Determine the [x, y] coordinate at the center of the cell enclosing the given text.  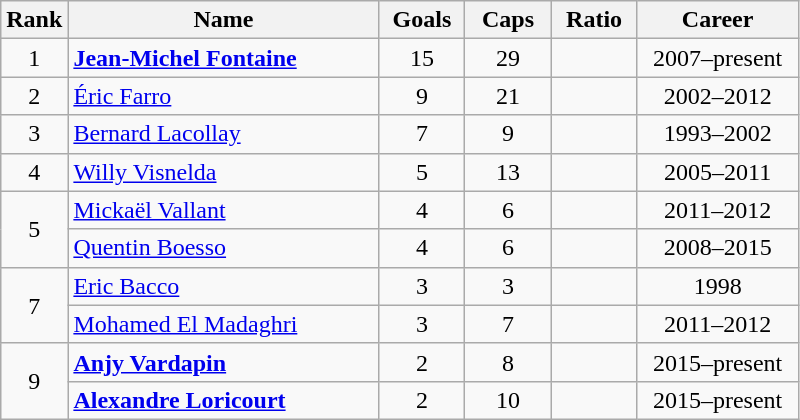
Ratio [594, 20]
29 [508, 58]
Mickaël Vallant [224, 210]
Career [718, 20]
Name [224, 20]
Alexandre Loricourt [224, 400]
15 [422, 58]
1998 [718, 286]
10 [508, 400]
Willy Visnelda [224, 172]
1993–2002 [718, 134]
2007–present [718, 58]
8 [508, 362]
1 [34, 58]
2008–2015 [718, 248]
2005–2011 [718, 172]
Jean-Michel Fontaine [224, 58]
Éric Farro [224, 96]
2002–2012 [718, 96]
Rank [34, 20]
13 [508, 172]
Bernard Lacollay [224, 134]
Mohamed El Madaghri [224, 324]
Goals [422, 20]
21 [508, 96]
Anjy Vardapin [224, 362]
Caps [508, 20]
Eric Bacco [224, 286]
Quentin Boesso [224, 248]
